Pinpoint the cell where the given text exists, returning its [x, y] midpoint coordinate. 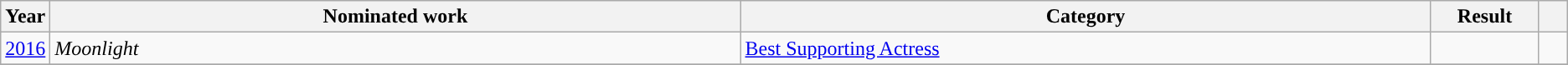
Year [25, 17]
2016 [25, 48]
Moonlight [395, 48]
Best Supporting Actress [1086, 48]
Nominated work [395, 17]
Result [1484, 17]
Category [1086, 17]
